Capture the cell that displays the provided text and extract its [X, Y] central coordinate. 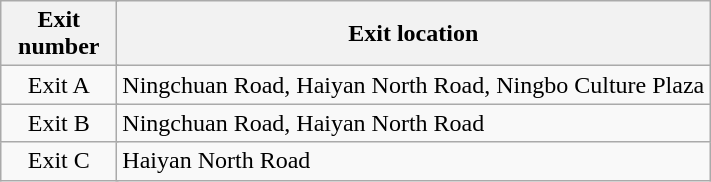
Exit A [59, 85]
Exit C [59, 161]
Exit B [59, 123]
Haiyan North Road [414, 161]
Exit number [59, 34]
Exit location [414, 34]
Ningchuan Road, Haiyan North Road, Ningbo Culture Plaza [414, 85]
Ningchuan Road, Haiyan North Road [414, 123]
